Detect which cell encompasses the target text, then output its [X, Y] center coordinate. 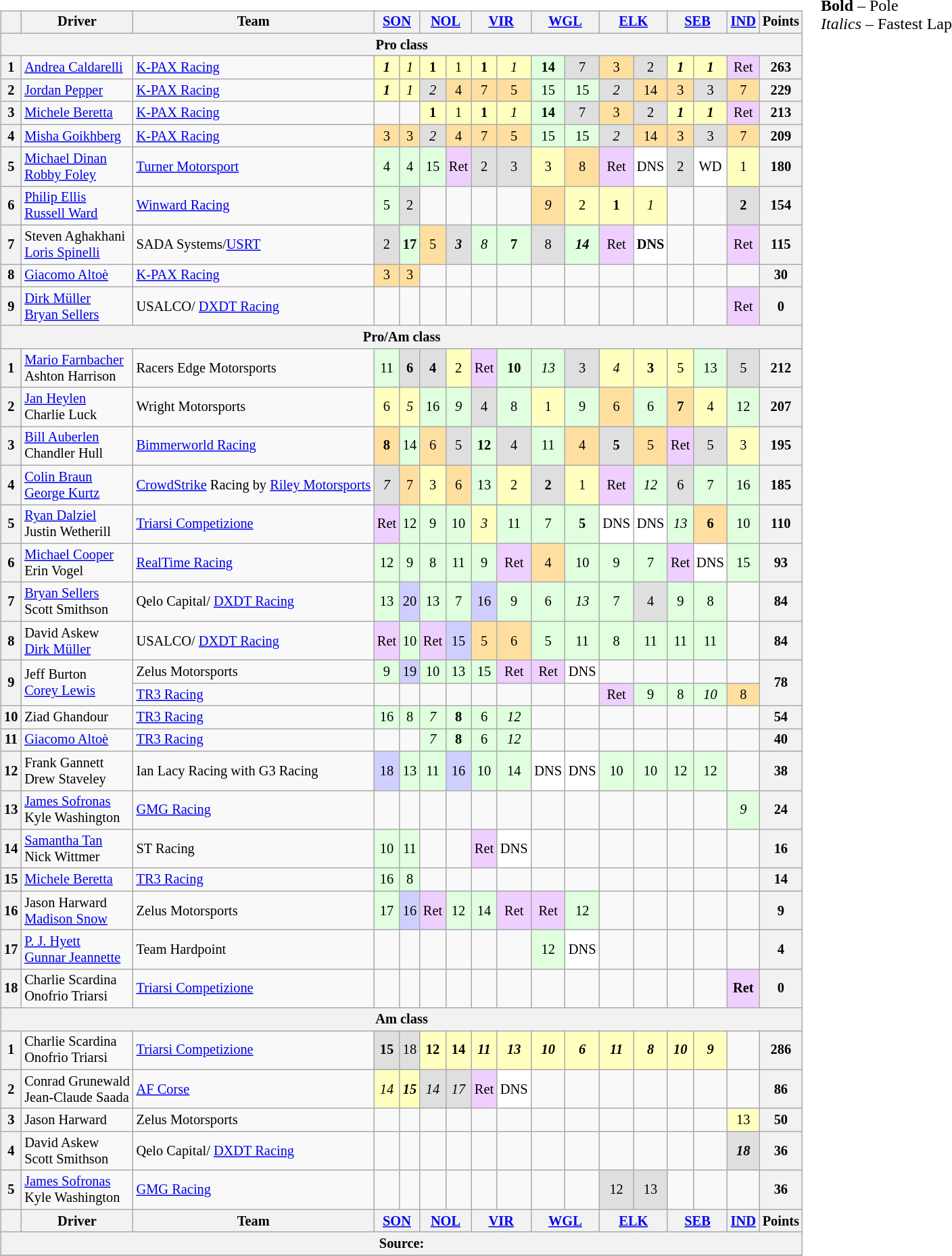
David Askew Scott Smithson [77, 1151]
154 [781, 206]
Source: [402, 1244]
Am class [402, 1019]
38 [781, 771]
Steven Aghakhani Loris Spinelli [77, 245]
30 [781, 276]
Bryan Sellers Scott Smithson [77, 602]
Turner Motorsport [254, 167]
195 [781, 446]
185 [781, 485]
50 [781, 1120]
Ryan Dalziel Justin Wetherill [77, 524]
Team Hardpoint [254, 950]
207 [781, 407]
Jason Harward [77, 1120]
Andrea Caldarelli [77, 68]
Mario Farnbacher Ashton Harrison [77, 368]
Colin Braun George Kurtz [77, 485]
78 [781, 683]
Conrad Grunewald Jean-Claude Saada [77, 1089]
110 [781, 524]
Philip Ellis Russell Ward [77, 206]
24 [781, 810]
Winward Racing [254, 206]
ST Racing [254, 849]
Pro class [402, 45]
CrowdStrike Racing by Riley Motorsports [254, 485]
Ziad Ghandour [77, 717]
Pro/Am class [402, 337]
Frank Gannett Drew Staveley [77, 771]
Misha Goikhberg [77, 136]
Jordan Pepper [77, 91]
Bimmerworld Racing [254, 446]
Samantha Tan Nick Wittmer [77, 849]
Jeff Burton Corey Lewis [77, 683]
115 [781, 245]
WD [710, 167]
Michael Dinan Robby Foley [77, 167]
Dirk Müller Bryan Sellers [77, 306]
286 [781, 1050]
263 [781, 68]
213 [781, 113]
Wright Motorsports [254, 407]
40 [781, 740]
Ian Lacy Racing with G3 Racing [254, 771]
212 [781, 368]
19 [410, 672]
AF Corse [254, 1089]
180 [781, 167]
93 [781, 563]
86 [781, 1089]
Michael Cooper Erin Vogel [77, 563]
229 [781, 91]
Jason Harward Madison Snow [77, 911]
P. J. Hyett Gunnar Jeannette [77, 950]
David Askew Dirk Müller [77, 641]
SADA Systems/USRT [254, 245]
RealTime Racing [254, 563]
Racers Edge Motorsports [254, 368]
20 [410, 602]
54 [781, 717]
Jan Heylen Charlie Luck [77, 407]
209 [781, 136]
Bill Auberlen Chandler Hull [77, 446]
